Locate the cell with the specified text and output its [x, y] center coordinate. 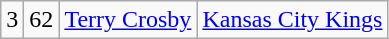
Kansas City Kings [292, 20]
62 [42, 20]
3 [12, 20]
Terry Crosby [128, 20]
